For the text-containing cell, return its midpoint in [x, y] coordinate format. 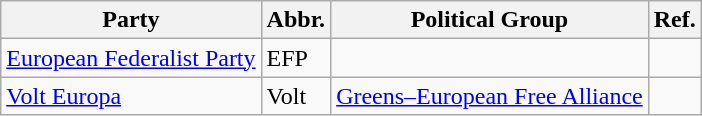
Abbr. [296, 20]
EFP [296, 58]
Ref. [674, 20]
Greens–European Free Alliance [490, 96]
Volt [296, 96]
European Federalist Party [131, 58]
Political Group [490, 20]
Party [131, 20]
Volt Europa [131, 96]
